Determine the [x, y] coordinate at the center of the cell enclosing the given text.  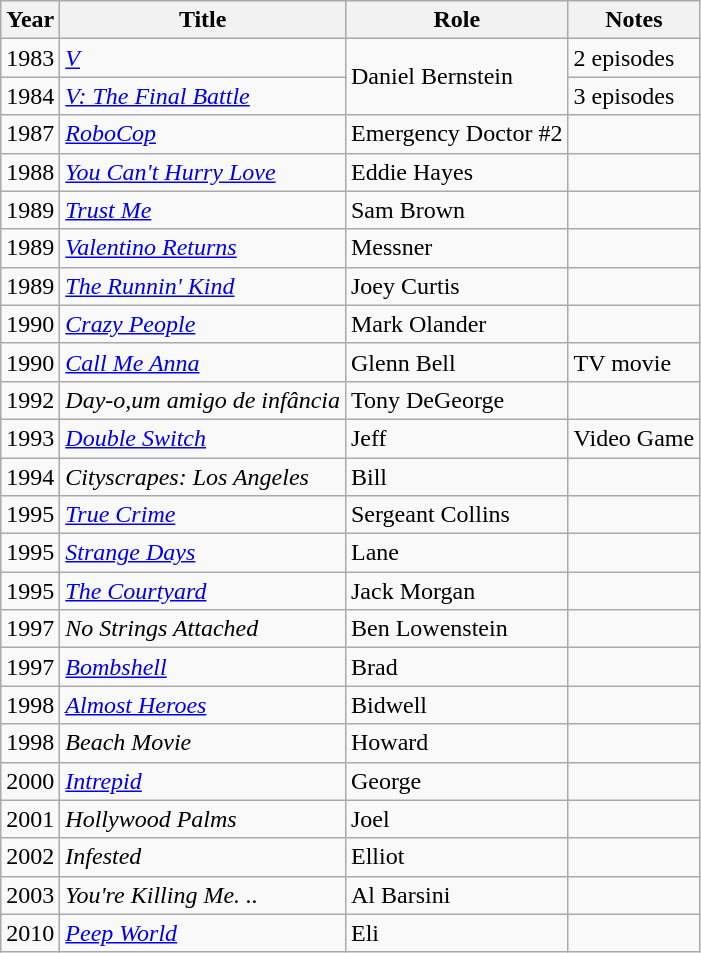
Beach Movie [203, 743]
Elliot [456, 857]
Role [456, 20]
1987 [30, 134]
Emergency Doctor #2 [456, 134]
2010 [30, 933]
Almost Heroes [203, 705]
The Runnin' Kind [203, 286]
The Courtyard [203, 591]
Tony DeGeorge [456, 400]
True Crime [203, 515]
Joel [456, 819]
2000 [30, 781]
Hollywood Palms [203, 819]
Joey Curtis [456, 286]
RoboCop [203, 134]
You Can't Hurry Love [203, 172]
Bombshell [203, 667]
1992 [30, 400]
1988 [30, 172]
Jack Morgan [456, 591]
1993 [30, 438]
2 episodes [634, 58]
Eli [456, 933]
Al Barsini [456, 895]
2002 [30, 857]
TV movie [634, 362]
3 episodes [634, 96]
No Strings Attached [203, 629]
2003 [30, 895]
Year [30, 20]
Peep World [203, 933]
Valentino Returns [203, 248]
Cityscrapes: Los Angeles [203, 477]
Notes [634, 20]
George [456, 781]
V [203, 58]
You're Killing Me. .. [203, 895]
Eddie Hayes [456, 172]
Trust Me [203, 210]
Video Game [634, 438]
Bill [456, 477]
Infested [203, 857]
2001 [30, 819]
Glenn Bell [456, 362]
Bidwell [456, 705]
1994 [30, 477]
Brad [456, 667]
Daniel Bernstein [456, 77]
Day-o,um amigo de infância [203, 400]
Ben Lowenstein [456, 629]
1984 [30, 96]
V: The Final Battle [203, 96]
Jeff [456, 438]
Double Switch [203, 438]
Sam Brown [456, 210]
Sergeant Collins [456, 515]
Mark Olander [456, 324]
Intrepid [203, 781]
Howard [456, 743]
Lane [456, 553]
Title [203, 20]
Messner [456, 248]
Call Me Anna [203, 362]
1983 [30, 58]
Crazy People [203, 324]
Strange Days [203, 553]
